Extract the [x, y] coordinate from the center of the cell holding the provided text.  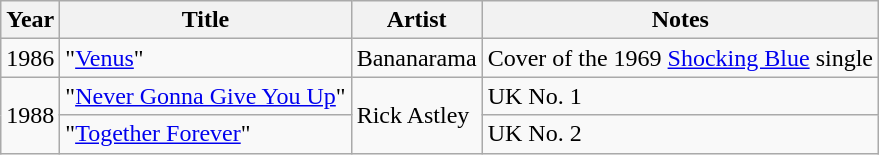
Rick Astley [416, 115]
Cover of the 1969 Shocking Blue single [680, 58]
Notes [680, 20]
"Venus" [206, 58]
1988 [30, 115]
Bananarama [416, 58]
UK No. 1 [680, 96]
Year [30, 20]
UK No. 2 [680, 134]
1986 [30, 58]
Artist [416, 20]
"Together Forever" [206, 134]
Title [206, 20]
"Never Gonna Give You Up" [206, 96]
